Provide the [X, Y] coordinate of the cell's center where the given text is located.  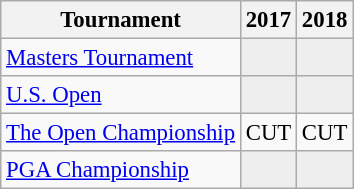
The Open Championship [121, 133]
Tournament [121, 20]
2017 [268, 20]
Masters Tournament [121, 58]
U.S. Open [121, 95]
2018 [325, 20]
PGA Championship [121, 170]
